Search for the cell housing the specified text and yield its [X, Y] center coordinate. 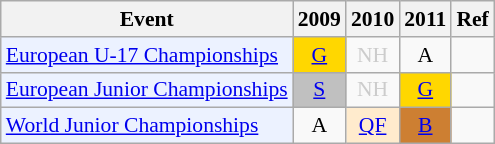
B [425, 126]
World Junior Championships [147, 126]
Ref [472, 19]
S [320, 90]
2011 [425, 19]
2010 [372, 19]
Event [147, 19]
European Junior Championships [147, 90]
QF [372, 126]
European U-17 Championships [147, 55]
2009 [320, 19]
